From the cell containing the given text, extract its center point as [X, Y] coordinate. 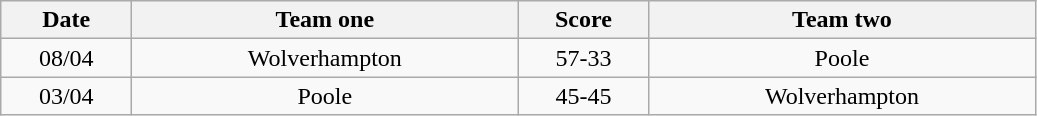
Team two [842, 20]
03/04 [66, 96]
57-33 [584, 58]
Date [66, 20]
Team one [325, 20]
08/04 [66, 58]
45-45 [584, 96]
Score [584, 20]
